For the text-containing cell, return its midpoint in [x, y] coordinate format. 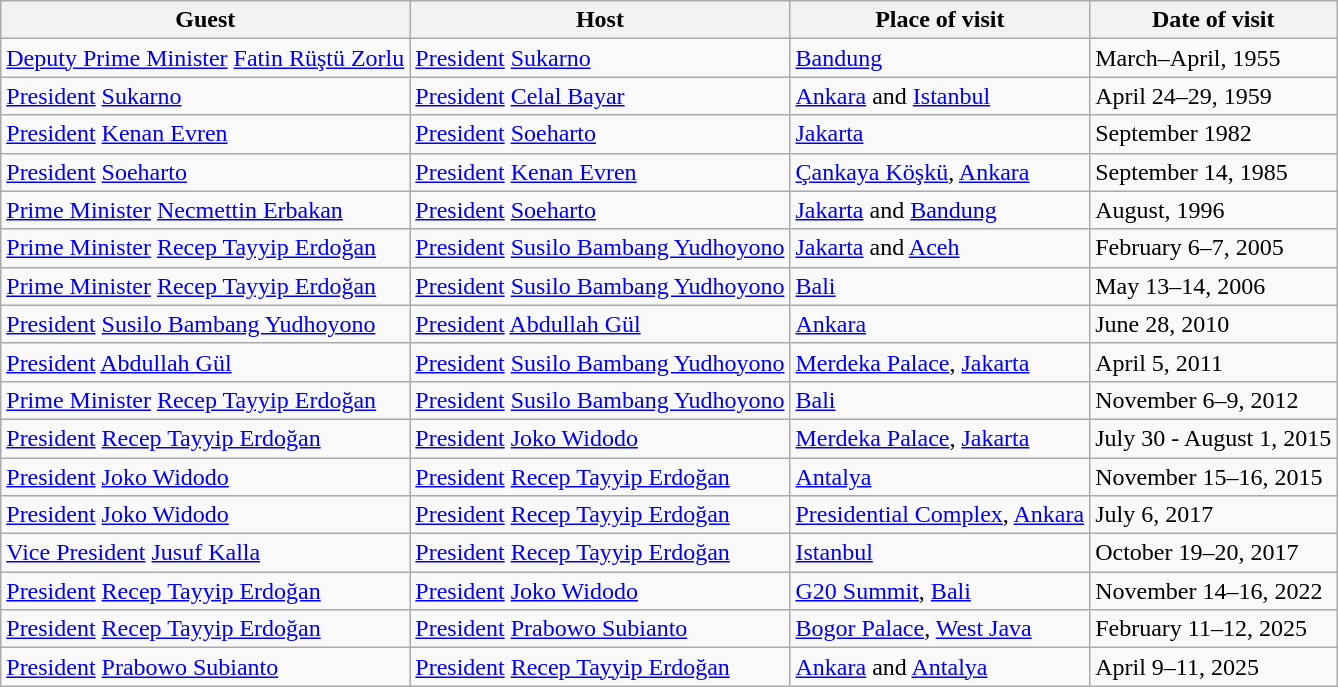
Host [600, 20]
November 15–16, 2015 [1214, 477]
Antalya [940, 477]
Deputy Prime Minister Fatin Rüştü Zorlu [206, 58]
Jakarta and Aceh [940, 248]
October 19–20, 2017 [1214, 553]
Date of visit [1214, 20]
Çankaya Köşkü, Ankara [940, 172]
Bandung [940, 58]
May 13–14, 2006 [1214, 286]
July 6, 2017 [1214, 515]
August, 1996 [1214, 210]
Ankara [940, 324]
April 9–11, 2025 [1214, 667]
September 14, 1985 [1214, 172]
Istanbul [940, 553]
Presidential Complex, Ankara [940, 515]
Place of visit [940, 20]
April 5, 2011 [1214, 362]
Vice President Jusuf Kalla [206, 553]
July 30 - August 1, 2015 [1214, 438]
April 24–29, 1959 [1214, 96]
February 11–12, 2025 [1214, 629]
Prime Minister Necmettin Erbakan [206, 210]
September 1982 [1214, 134]
Ankara and Antalya [940, 667]
Jakarta [940, 134]
Guest [206, 20]
November 14–16, 2022 [1214, 591]
November 6–9, 2012 [1214, 400]
Ankara and Istanbul [940, 96]
March–April, 1955 [1214, 58]
Bogor Palace, West Java [940, 629]
February 6–7, 2005 [1214, 248]
June 28, 2010 [1214, 324]
President Celal Bayar [600, 96]
G20 Summit, Bali [940, 591]
Jakarta and Bandung [940, 210]
